Determine the [x, y] coordinate at the center of the cell enclosing the given text.  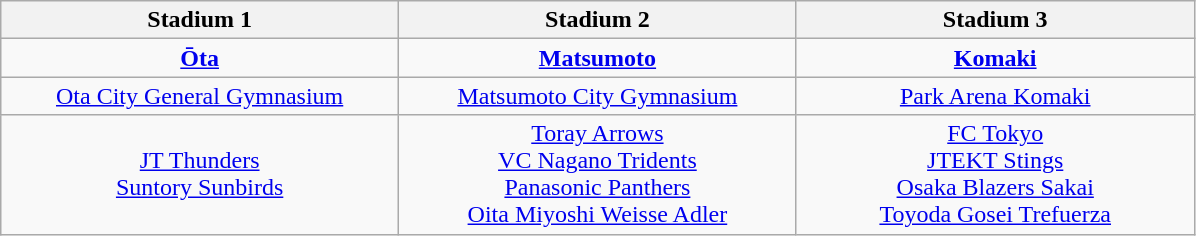
Toray ArrowsVC Nagano TridentsPanasonic PanthersOita Miyoshi Weisse Adler [598, 174]
Stadium 3 [995, 20]
FC Tokyo JTEKT StingsOsaka Blazers SakaiToyoda Gosei Trefuerza [995, 174]
Stadium 2 [598, 20]
Ōta [200, 58]
Matsumoto City Gymnasium [598, 96]
Komaki [995, 58]
Park Arena Komaki [995, 96]
Matsumoto [598, 58]
Ota City General Gymnasium [200, 96]
Stadium 1 [200, 20]
JT ThundersSuntory Sunbirds [200, 174]
